Detect which cell encompasses the target text, then output its [x, y] center coordinate. 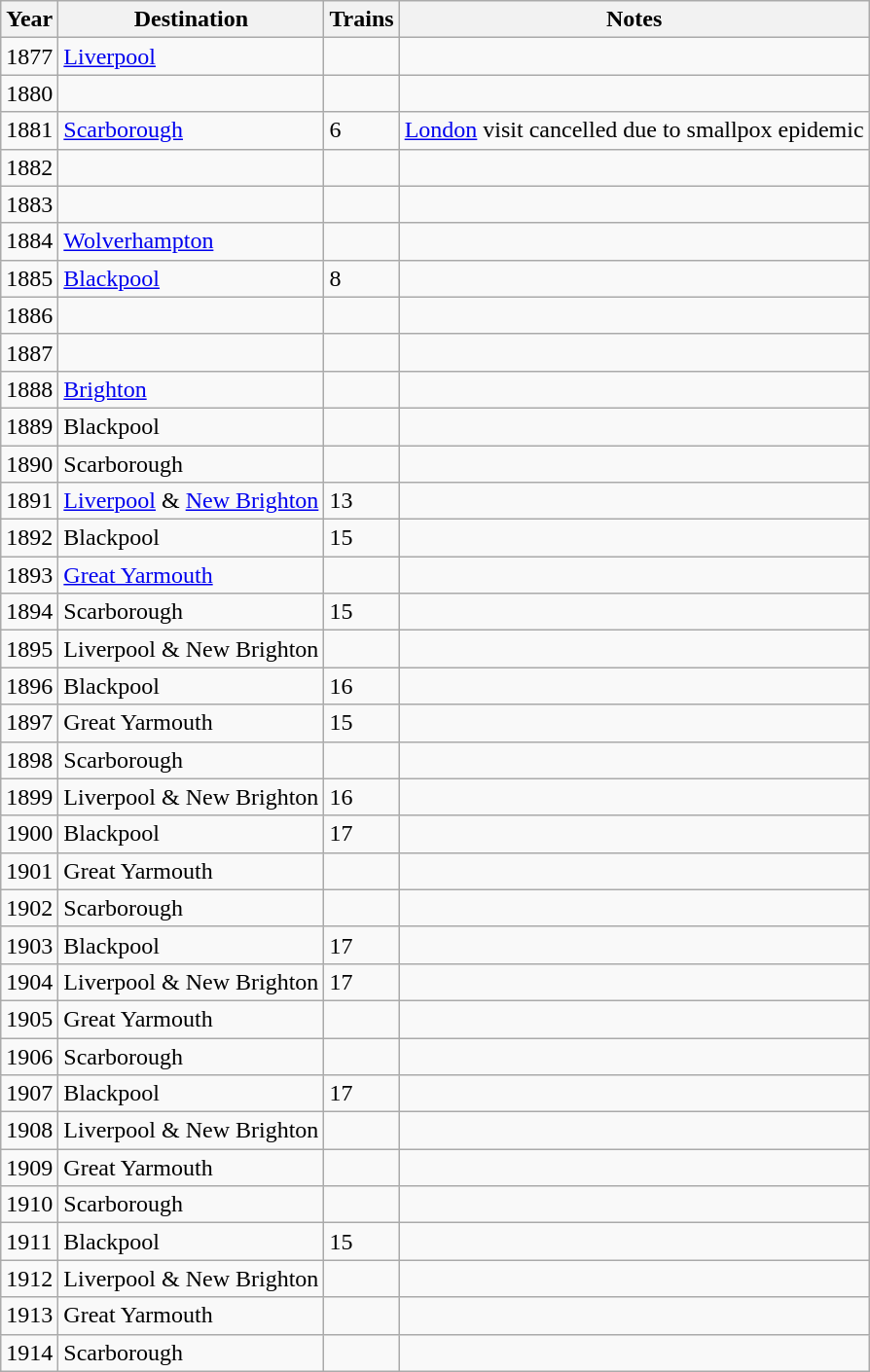
Liverpool [191, 56]
1908 [29, 1131]
1896 [29, 686]
1902 [29, 908]
1910 [29, 1205]
London visit cancelled due to smallpox epidemic [634, 130]
1888 [29, 389]
Notes [634, 19]
Brighton [191, 389]
1883 [29, 204]
Wolverhampton [191, 241]
1891 [29, 501]
1901 [29, 871]
1912 [29, 1279]
1889 [29, 426]
1894 [29, 612]
1890 [29, 464]
1903 [29, 945]
1886 [29, 315]
1884 [29, 241]
1909 [29, 1168]
1893 [29, 575]
1898 [29, 760]
Destination [191, 19]
1885 [29, 278]
13 [362, 501]
1881 [29, 130]
1914 [29, 1353]
1877 [29, 56]
1887 [29, 352]
1892 [29, 538]
1895 [29, 649]
1900 [29, 834]
8 [362, 278]
1907 [29, 1094]
1913 [29, 1316]
Year [29, 19]
1899 [29, 797]
1911 [29, 1242]
1882 [29, 167]
1904 [29, 982]
1897 [29, 723]
1905 [29, 1019]
6 [362, 130]
1906 [29, 1056]
Trains [362, 19]
1880 [29, 93]
